Return (X, Y) of the center of cell containing provided text 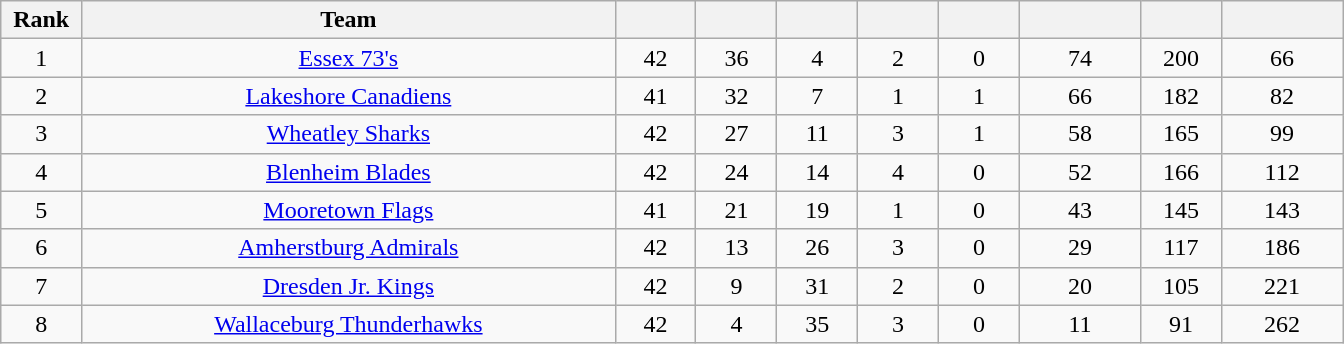
43 (1080, 210)
165 (1182, 134)
166 (1182, 172)
27 (736, 134)
9 (736, 286)
Mooretown Flags (349, 210)
186 (1282, 248)
Essex 73's (349, 58)
31 (818, 286)
112 (1282, 172)
Amherstburg Admirals (349, 248)
82 (1282, 96)
29 (1080, 248)
14 (818, 172)
182 (1182, 96)
20 (1080, 286)
36 (736, 58)
221 (1282, 286)
Blenheim Blades (349, 172)
Rank (42, 20)
74 (1080, 58)
99 (1282, 134)
13 (736, 248)
5 (42, 210)
262 (1282, 324)
Wheatley Sharks (349, 134)
Lakeshore Canadiens (349, 96)
91 (1182, 324)
Dresden Jr. Kings (349, 286)
35 (818, 324)
117 (1182, 248)
24 (736, 172)
200 (1182, 58)
Wallaceburg Thunderhawks (349, 324)
143 (1282, 210)
21 (736, 210)
52 (1080, 172)
8 (42, 324)
58 (1080, 134)
145 (1182, 210)
Team (349, 20)
32 (736, 96)
6 (42, 248)
26 (818, 248)
19 (818, 210)
105 (1182, 286)
